Return the (X, Y) coordinate for the center point of the cell that contains the specified text.  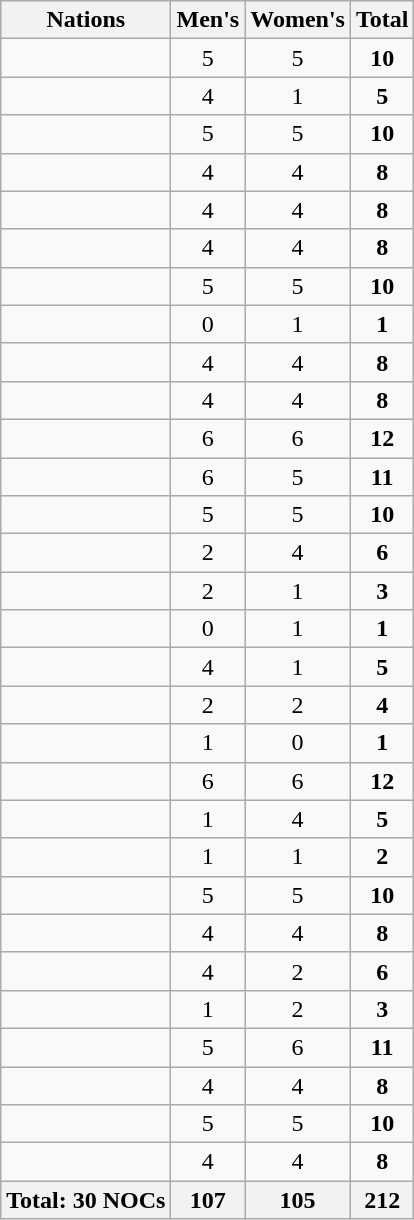
105 (298, 1200)
Men's (208, 20)
212 (382, 1200)
Women's (298, 20)
Total: 30 NOCs (86, 1200)
107 (208, 1200)
Nations (86, 20)
Total (382, 20)
